Locate the cell with the specified text and output its [x, y] center coordinate. 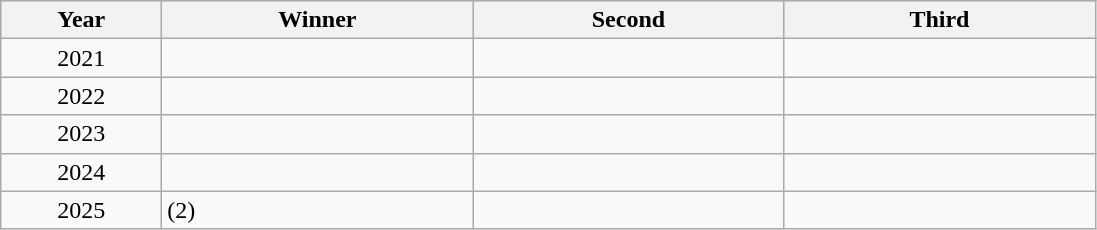
2023 [82, 134]
2025 [82, 210]
Third [940, 20]
(2) [318, 210]
Winner [318, 20]
Second [628, 20]
2024 [82, 172]
Year [82, 20]
2021 [82, 58]
2022 [82, 96]
